Provide the (x, y) coordinate of the cell's center where the given text is located.  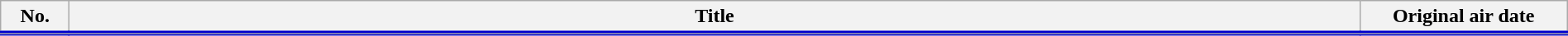
No. (35, 17)
Original air date (1464, 17)
Title (715, 17)
